Pinpoint the cell where the given text exists, returning its [X, Y] midpoint coordinate. 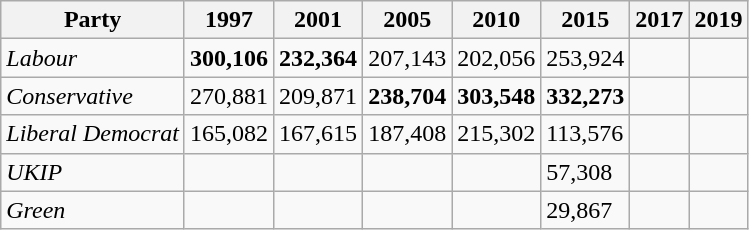
165,082 [228, 134]
2001 [318, 20]
113,576 [586, 134]
2010 [496, 20]
2017 [660, 20]
332,273 [586, 96]
29,867 [586, 210]
232,364 [318, 58]
215,302 [496, 134]
57,308 [586, 172]
2005 [408, 20]
Liberal Democrat [93, 134]
Labour [93, 58]
238,704 [408, 96]
207,143 [408, 58]
Green [93, 210]
Conservative [93, 96]
2015 [586, 20]
300,106 [228, 58]
UKIP [93, 172]
270,881 [228, 96]
187,408 [408, 134]
167,615 [318, 134]
209,871 [318, 96]
2019 [718, 20]
202,056 [496, 58]
253,924 [586, 58]
1997 [228, 20]
303,548 [496, 96]
Party [93, 20]
